Extract the (X, Y) coordinate from the center of the cell holding the provided text.  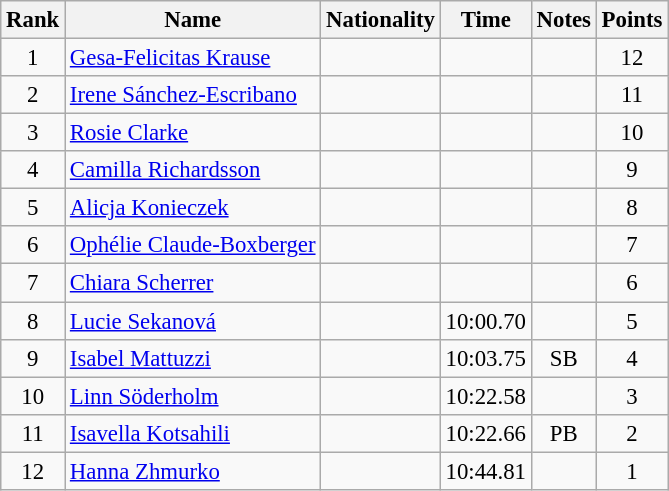
10:22.58 (486, 396)
Rank (33, 20)
10:00.70 (486, 321)
10:22.66 (486, 433)
Irene Sánchez-Escribano (193, 95)
Gesa-Felicitas Krause (193, 58)
Points (632, 20)
Notes (564, 20)
Ophélie Claude-Boxberger (193, 245)
Chiara Scherrer (193, 283)
PB (564, 433)
Time (486, 20)
Isavella Kotsahili (193, 433)
Camilla Richardsson (193, 170)
Lucie Sekanová (193, 321)
Linn Söderholm (193, 396)
Rosie Clarke (193, 133)
Nationality (380, 20)
Alicja Konieczek (193, 208)
Hanna Zhmurko (193, 471)
10:03.75 (486, 358)
Name (193, 20)
Isabel Mattuzzi (193, 358)
SB (564, 358)
10:44.81 (486, 471)
